Search for the cell housing the specified text and yield its (X, Y) center coordinate. 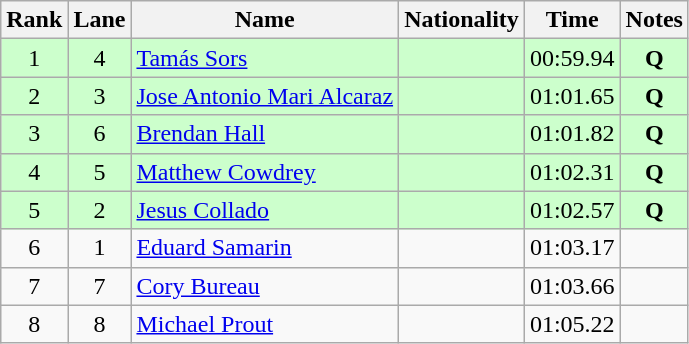
Rank (34, 20)
Jose Antonio Mari Alcaraz (265, 96)
Lane (100, 20)
Nationality (462, 20)
01:05.22 (572, 324)
01:01.82 (572, 134)
Cory Bureau (265, 286)
01:02.57 (572, 210)
Jesus Collado (265, 210)
Name (265, 20)
Matthew Cowdrey (265, 172)
Time (572, 20)
01:02.31 (572, 172)
01:01.65 (572, 96)
01:03.66 (572, 286)
Tamás Sors (265, 58)
00:59.94 (572, 58)
01:03.17 (572, 248)
Notes (654, 20)
Brendan Hall (265, 134)
Eduard Samarin (265, 248)
Michael Prout (265, 324)
